Capture the cell that displays the provided text and extract its [x, y] central coordinate. 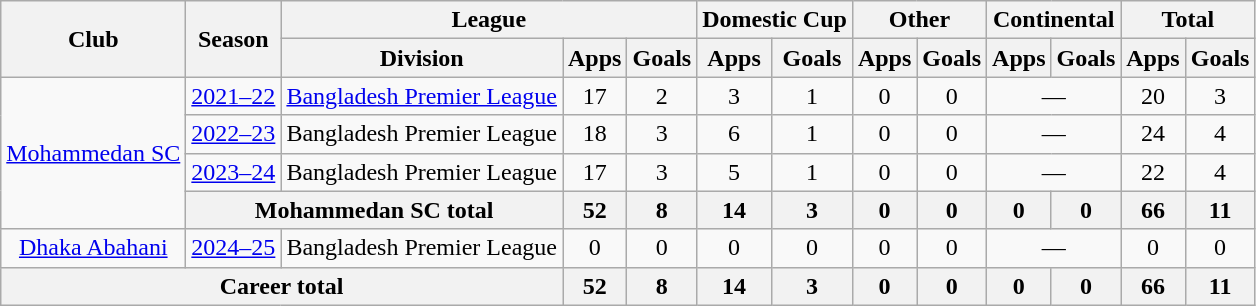
24 [1153, 134]
Continental [1054, 20]
Division [422, 58]
Career total [282, 286]
2 [662, 96]
18 [594, 134]
22 [1153, 172]
Season [234, 39]
2022–23 [234, 134]
Dhaka Abahani [94, 248]
Total [1188, 20]
Mohammedan SC total [374, 210]
2024–25 [234, 248]
Mohammedan SC [94, 153]
Club [94, 39]
Other [919, 20]
League [489, 20]
2023–24 [234, 172]
5 [734, 172]
20 [1153, 96]
2021–22 [234, 96]
Domestic Cup [775, 20]
6 [734, 134]
